From the cell containing the given text, extract its center point as (X, Y) coordinate. 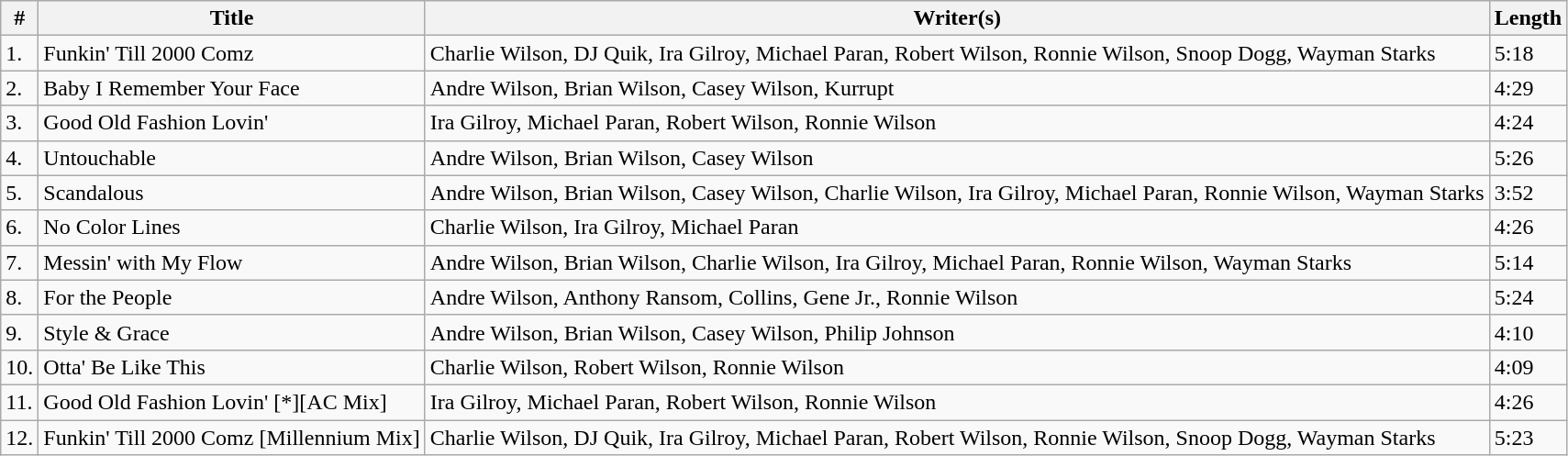
8. (20, 297)
5:26 (1528, 158)
Messin' with My Flow (231, 262)
Writer(s) (957, 18)
Scandalous (231, 193)
Funkin' Till 2000 Comz [Millennium Mix] (231, 438)
For the People (231, 297)
Charlie Wilson, Robert Wilson, Ronnie Wilson (957, 367)
1. (20, 53)
Title (231, 18)
Andre Wilson, Brian Wilson, Casey Wilson, Charlie Wilson, Ira Gilroy, Michael Paran, Ronnie Wilson, Wayman Starks (957, 193)
4:24 (1528, 123)
Charlie Wilson, Ira Gilroy, Michael Paran (957, 228)
3:52 (1528, 193)
Funkin' Till 2000 Comz (231, 53)
2. (20, 88)
Andre Wilson, Brian Wilson, Casey Wilson, Kurrupt (957, 88)
5:18 (1528, 53)
4:09 (1528, 367)
6. (20, 228)
Style & Grace (231, 332)
Baby I Remember Your Face (231, 88)
3. (20, 123)
Untouchable (231, 158)
5:14 (1528, 262)
# (20, 18)
No Color Lines (231, 228)
5:23 (1528, 438)
7. (20, 262)
9. (20, 332)
Length (1528, 18)
Otta' Be Like This (231, 367)
Andre Wilson, Brian Wilson, Casey Wilson, Philip Johnson (957, 332)
10. (20, 367)
Andre Wilson, Brian Wilson, Charlie Wilson, Ira Gilroy, Michael Paran, Ronnie Wilson, Wayman Starks (957, 262)
4. (20, 158)
Andre Wilson, Brian Wilson, Casey Wilson (957, 158)
5:24 (1528, 297)
Andre Wilson, Anthony Ransom, Collins, Gene Jr., Ronnie Wilson (957, 297)
11. (20, 402)
12. (20, 438)
Good Old Fashion Lovin' [*][AC Mix] (231, 402)
4:10 (1528, 332)
4:29 (1528, 88)
5. (20, 193)
Good Old Fashion Lovin' (231, 123)
